Return [X, Y] of the center of cell containing provided text 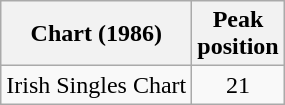
Irish Singles Chart [96, 85]
Chart (1986) [96, 34]
21 [238, 85]
Peakposition [238, 34]
